Scan for the cell matching the given text and deliver its (X, Y) coordinate at center. 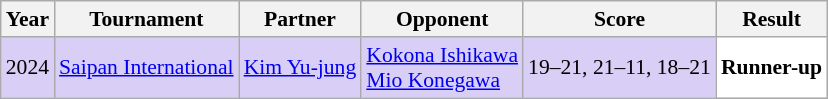
Partner (300, 19)
Saipan International (146, 68)
Kokona Ishikawa Mio Konegawa (442, 68)
Opponent (442, 19)
19–21, 21–11, 18–21 (620, 68)
Tournament (146, 19)
Runner-up (772, 68)
Kim Yu-jung (300, 68)
Result (772, 19)
Year (28, 19)
Score (620, 19)
2024 (28, 68)
